Detect which cell encompasses the target text, then output its [x, y] center coordinate. 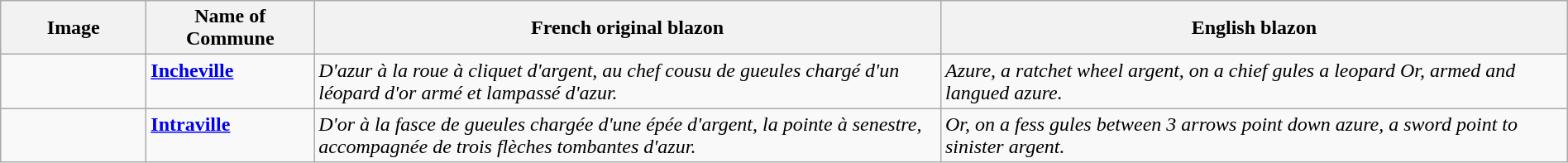
Intraville [230, 136]
Incheville [230, 81]
Or, on a fess gules between 3 arrows point down azure, a sword point to sinister argent. [1254, 136]
Name of Commune [230, 28]
Azure, a ratchet wheel argent, on a chief gules a leopard Or, armed and langued azure. [1254, 81]
Image [74, 28]
English blazon [1254, 28]
French original blazon [628, 28]
D'or à la fasce de gueules chargée d'une épée d'argent, la pointe à senestre, accompagnée de trois flèches tombantes d'azur. [628, 136]
D'azur à la roue à cliquet d'argent, au chef cousu de gueules chargé d'un léopard d'or armé et lampassé d'azur. [628, 81]
